Identify which cell holds the provided text, then report its [x, y] central coordinate. 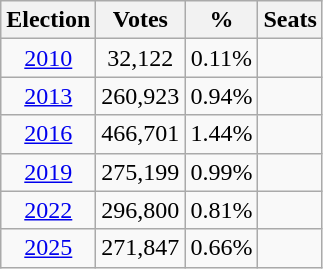
0.11% [222, 58]
2016 [48, 134]
Votes [140, 20]
0.94% [222, 96]
260,923 [140, 96]
466,701 [140, 134]
2013 [48, 96]
Seats [290, 20]
% [222, 20]
2025 [48, 248]
275,199 [140, 172]
2022 [48, 210]
2019 [48, 172]
271,847 [140, 248]
0.99% [222, 172]
Election [48, 20]
1.44% [222, 134]
296,800 [140, 210]
2010 [48, 58]
32,122 [140, 58]
0.66% [222, 248]
0.81% [222, 210]
